Scan for the cell matching the given text and deliver its (X, Y) coordinate at center. 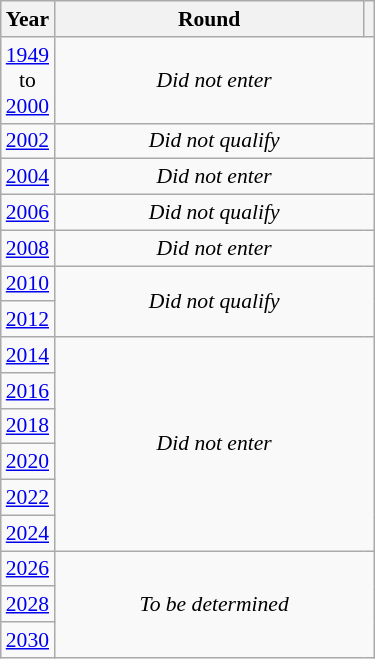
2022 (28, 498)
2012 (28, 320)
Year (28, 19)
2018 (28, 426)
2002 (28, 141)
To be determined (214, 604)
2016 (28, 391)
2026 (28, 569)
2030 (28, 640)
2028 (28, 605)
Round (209, 19)
2024 (28, 533)
2014 (28, 355)
1949to2000 (28, 80)
2010 (28, 284)
2020 (28, 462)
2008 (28, 248)
2006 (28, 213)
2004 (28, 177)
